Return (x, y) of the center of cell containing provided text 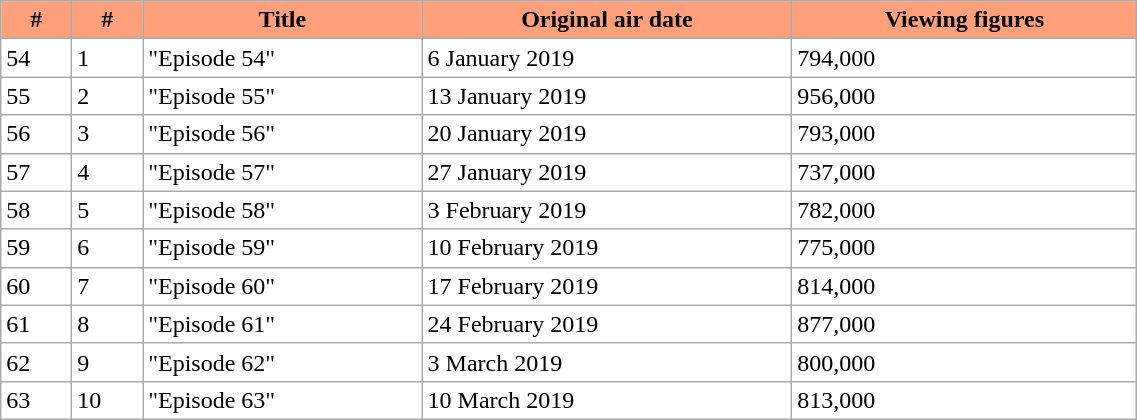
"Episode 57" (282, 172)
56 (36, 134)
793,000 (964, 134)
"Episode 55" (282, 96)
1 (108, 58)
6 January 2019 (607, 58)
Viewing figures (964, 20)
9 (108, 362)
"Episode 56" (282, 134)
"Episode 60" (282, 286)
"Episode 58" (282, 210)
"Episode 62" (282, 362)
58 (36, 210)
62 (36, 362)
27 January 2019 (607, 172)
3 (108, 134)
57 (36, 172)
17 February 2019 (607, 286)
3 March 2019 (607, 362)
7 (108, 286)
6 (108, 248)
10 (108, 400)
3 February 2019 (607, 210)
61 (36, 324)
55 (36, 96)
782,000 (964, 210)
2 (108, 96)
4 (108, 172)
10 February 2019 (607, 248)
63 (36, 400)
Title (282, 20)
814,000 (964, 286)
737,000 (964, 172)
5 (108, 210)
8 (108, 324)
59 (36, 248)
794,000 (964, 58)
"Episode 63" (282, 400)
877,000 (964, 324)
10 March 2019 (607, 400)
"Episode 61" (282, 324)
13 January 2019 (607, 96)
Original air date (607, 20)
60 (36, 286)
24 February 2019 (607, 324)
956,000 (964, 96)
775,000 (964, 248)
813,000 (964, 400)
"Episode 59" (282, 248)
20 January 2019 (607, 134)
"Episode 54" (282, 58)
54 (36, 58)
800,000 (964, 362)
